Extract the (X, Y) coordinate from the center of the cell holding the provided text.  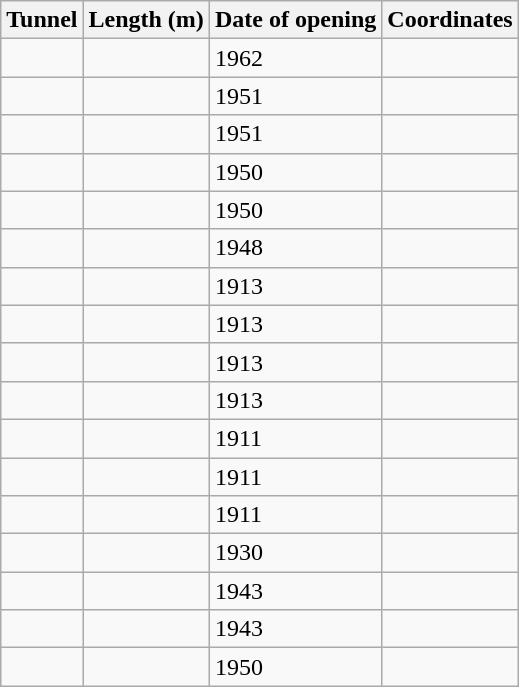
Tunnel (42, 20)
Coordinates (450, 20)
1962 (295, 58)
1930 (295, 553)
Length (m) (146, 20)
Date of opening (295, 20)
1948 (295, 248)
